Return the [X, Y] coordinate for the center point of the cell that contains the specified text.  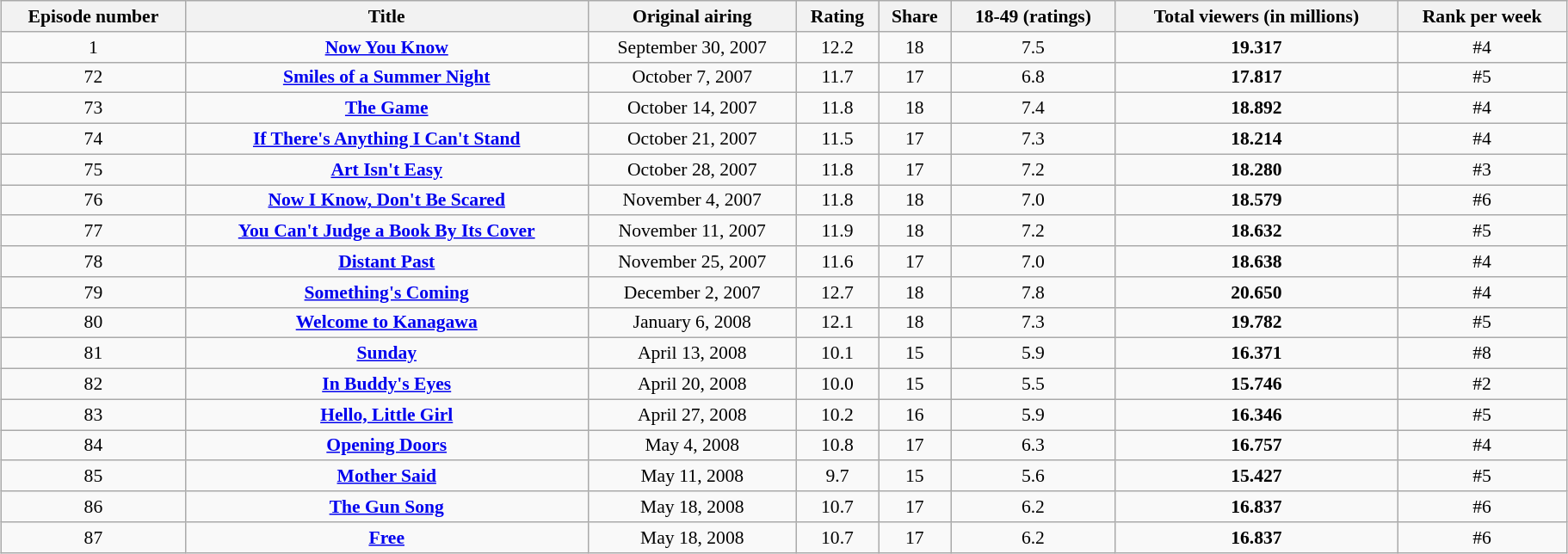
18.214 [1256, 139]
12.2 [837, 47]
6.3 [1033, 446]
19.782 [1256, 323]
Episode number [93, 16]
Original airing [692, 16]
17.817 [1256, 77]
Title [386, 16]
Opening Doors [386, 446]
#3 [1482, 169]
7.4 [1033, 108]
Free [386, 538]
73 [93, 108]
October 14, 2007 [692, 108]
10.0 [837, 385]
The Gun Song [386, 507]
76 [93, 200]
Hello, Little Girl [386, 415]
#8 [1482, 354]
December 2, 2007 [692, 292]
11.7 [837, 77]
Distant Past [386, 262]
5.6 [1033, 477]
April 27, 2008 [692, 415]
79 [93, 292]
86 [93, 507]
75 [93, 169]
September 30, 2007 [692, 47]
11.6 [837, 262]
You Can't Judge a Book By Its Cover [386, 231]
11.5 [837, 139]
18.632 [1256, 231]
85 [93, 477]
7.5 [1033, 47]
1 [93, 47]
16.371 [1256, 354]
87 [93, 538]
January 6, 2008 [692, 323]
81 [93, 354]
The Game [386, 108]
80 [93, 323]
October 28, 2007 [692, 169]
18.892 [1256, 108]
Share [915, 16]
15.746 [1256, 385]
18-49 (ratings) [1033, 16]
20.650 [1256, 292]
April 13, 2008 [692, 354]
19.317 [1256, 47]
Rank per week [1482, 16]
Smiles of a Summer Night [386, 77]
April 20, 2008 [692, 385]
7.8 [1033, 292]
November 4, 2007 [692, 200]
16.757 [1256, 446]
12.1 [837, 323]
November 25, 2007 [692, 262]
18.280 [1256, 169]
12.7 [837, 292]
6.8 [1033, 77]
October 21, 2007 [692, 139]
October 7, 2007 [692, 77]
9.7 [837, 477]
16 [915, 415]
May 4, 2008 [692, 446]
Art Isn't Easy [386, 169]
Rating [837, 16]
74 [93, 139]
77 [93, 231]
In Buddy's Eyes [386, 385]
Now You Know [386, 47]
83 [93, 415]
16.346 [1256, 415]
82 [93, 385]
If There's Anything I Can't Stand [386, 139]
November 11, 2007 [692, 231]
Now I Know, Don't Be Scared [386, 200]
10.8 [837, 446]
72 [93, 77]
78 [93, 262]
Welcome to Kanagawa [386, 323]
15.427 [1256, 477]
10.2 [837, 415]
Sunday [386, 354]
84 [93, 446]
18.638 [1256, 262]
Something's Coming [386, 292]
10.1 [837, 354]
Mother Said [386, 477]
Total viewers (in millions) [1256, 16]
18.579 [1256, 200]
11.9 [837, 231]
May 11, 2008 [692, 477]
#2 [1482, 385]
5.5 [1033, 385]
